From the cell containing the given text, extract its center point as (x, y) coordinate. 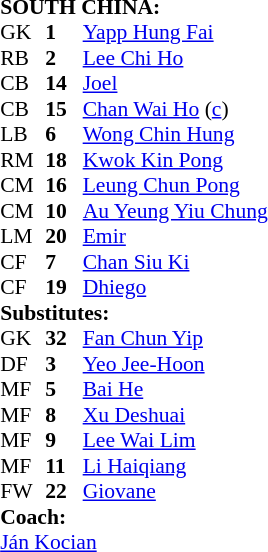
Yapp Hung Fai (176, 33)
Yeo Jee-Hoon (176, 364)
Wong Chin Hung (176, 135)
15 (64, 109)
Xu Deshuai (176, 415)
Coach: (134, 517)
Lee Wai Lim (176, 441)
Chan Siu Ki (176, 262)
5 (64, 389)
Kwok Kin Pong (176, 160)
1 (64, 33)
2 (64, 58)
3 (64, 364)
Fan Chun Yip (176, 339)
32 (64, 339)
RB (22, 58)
7 (64, 262)
8 (64, 415)
11 (64, 466)
Dhiego (176, 287)
Giovane (176, 491)
9 (64, 441)
DF (22, 364)
19 (64, 287)
16 (64, 185)
Emir (176, 237)
Au Yeung Yiu Chung (176, 211)
Bai He (176, 389)
Li Haiqiang (176, 466)
20 (64, 237)
RM (22, 160)
6 (64, 135)
LB (22, 135)
Lee Chi Ho (176, 58)
Joel (176, 83)
14 (64, 83)
LM (22, 237)
Leung Chun Pong (176, 185)
22 (64, 491)
18 (64, 160)
Substitutes: (134, 313)
FW (22, 491)
Chan Wai Ho (c) (176, 109)
10 (64, 211)
